Determine the [X, Y] coordinate at the center of the cell enclosing the given text.  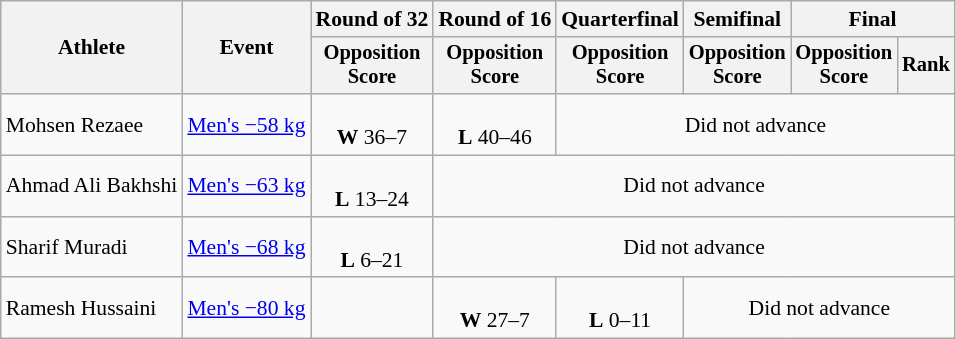
Mohsen Rezaee [92, 124]
W 36–7 [372, 124]
Sharif Muradi [92, 248]
L 6–21 [372, 248]
Men's −58 kg [246, 124]
L 13–24 [372, 186]
Ahmad Ali Bakhshi [92, 186]
Ramesh Hussaini [92, 308]
Round of 16 [494, 19]
L 0–11 [620, 308]
Men's −63 kg [246, 186]
Athlete [92, 48]
L 40–46 [494, 124]
W 27–7 [494, 308]
Rank [926, 66]
Quarterfinal [620, 19]
Men's −68 kg [246, 248]
Semifinal [738, 19]
Event [246, 48]
Final [872, 19]
Men's −80 kg [246, 308]
Round of 32 [372, 19]
